Return (x, y) of the center of cell containing provided text 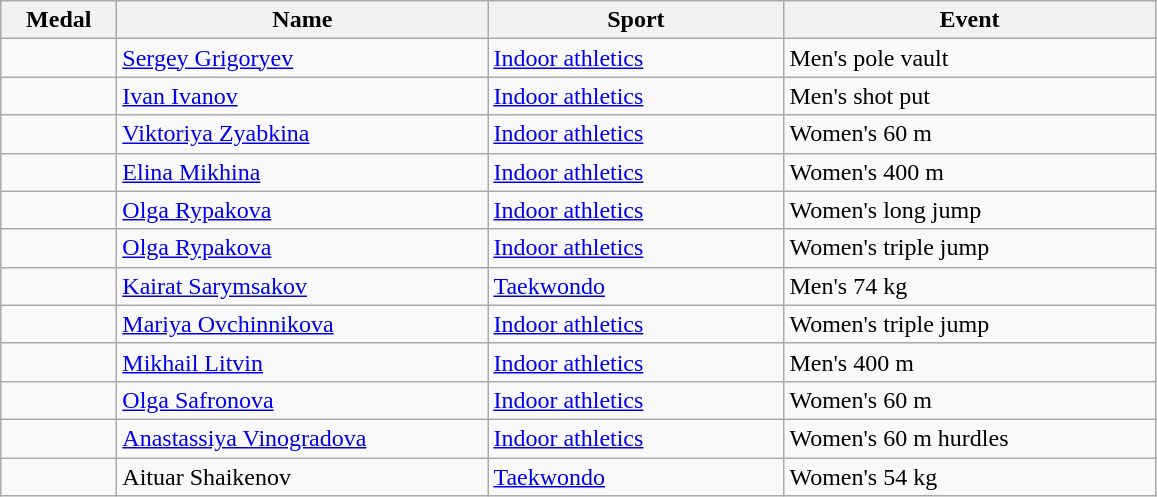
Men's pole vault (970, 58)
Name (302, 20)
Olga Safronova (302, 400)
Women's 54 kg (970, 477)
Sergey Grigoryev (302, 58)
Medal (59, 20)
Mariya Ovchinnikova (302, 324)
Mikhail Litvin (302, 362)
Anastassiya Vinogradova (302, 438)
Women's 60 m hurdles (970, 438)
Men's 74 kg (970, 286)
Men's 400 m (970, 362)
Women's long jump (970, 210)
Aituar Shaikenov (302, 477)
Sport (636, 20)
Women's 400 m (970, 172)
Event (970, 20)
Men's shot put (970, 96)
Kairat Sarymsakov (302, 286)
Viktoriya Zyabkina (302, 134)
Ivan Ivanov (302, 96)
Elina Mikhina (302, 172)
